For the text-containing cell, return its midpoint in [X, Y] coordinate format. 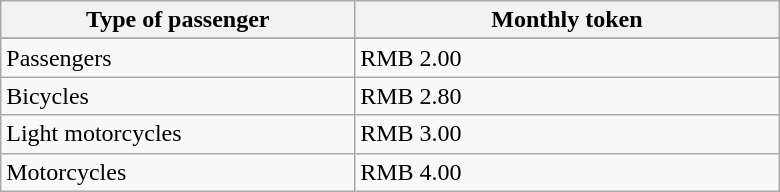
Monthly token [568, 20]
Motorcycles [178, 172]
Light motorcycles [178, 134]
Type of passenger [178, 20]
RMB 4.00 [568, 172]
Passengers [178, 58]
RMB 3.00 [568, 134]
RMB 2.00 [568, 58]
Bicycles [178, 96]
RMB 2.80 [568, 96]
